Pinpoint the cell where the given text exists, returning its [x, y] midpoint coordinate. 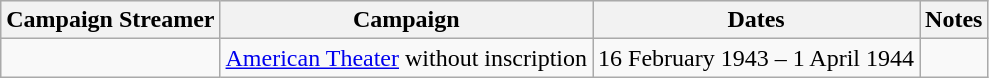
Dates [756, 20]
Notes [954, 20]
16 February 1943 – 1 April 1944 [756, 58]
Campaign Streamer [110, 20]
Campaign [406, 20]
American Theater without inscription [406, 58]
